From the cell containing the given text, extract its center point as [X, Y] coordinate. 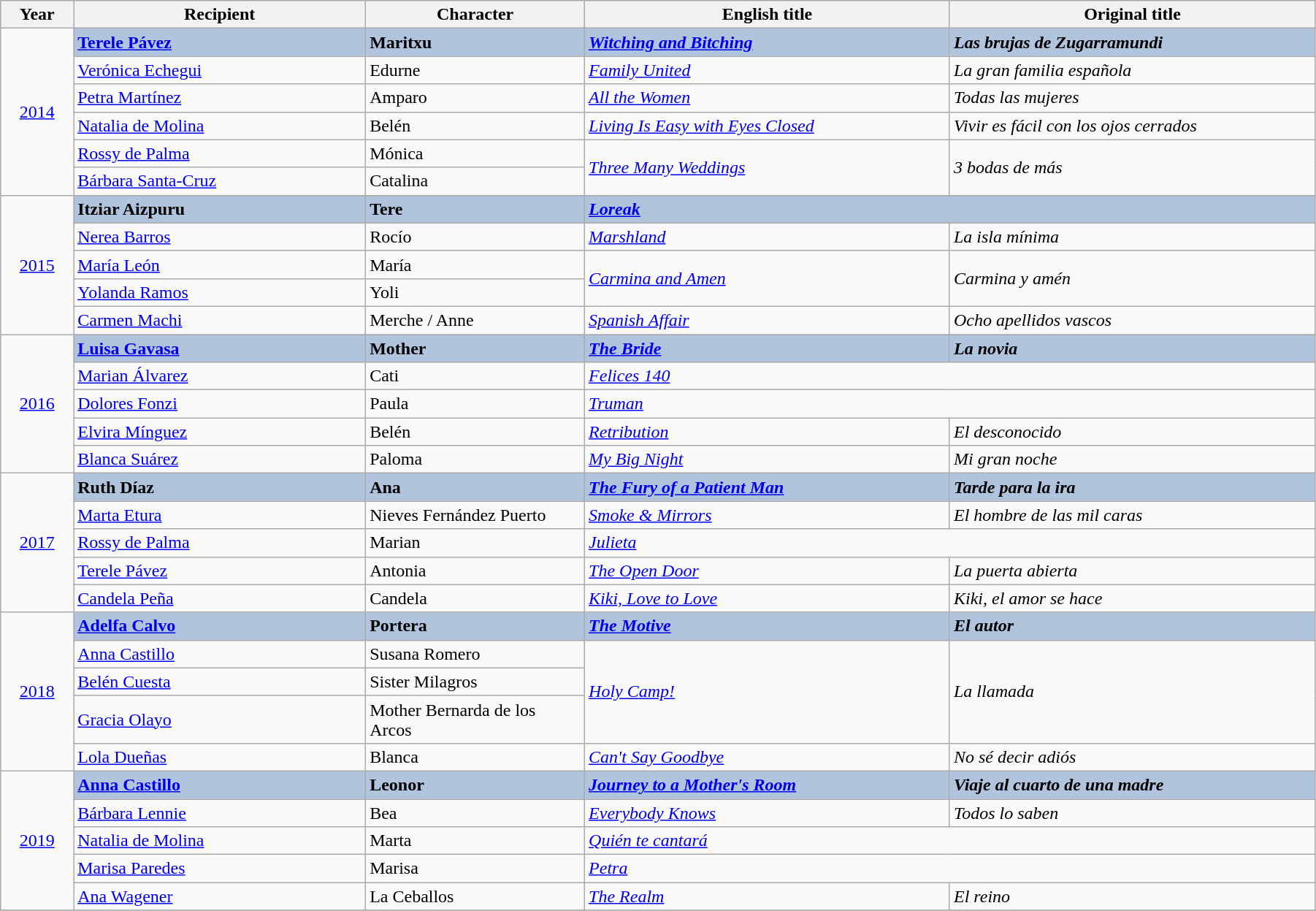
Yoli [475, 292]
Ocho apellidos vascos [1132, 320]
Elvira Mínguez [220, 432]
Holy Camp! [768, 691]
The Motive [768, 626]
El hombre de las mil caras [1132, 515]
Bárbara Santa-Cruz [220, 181]
Nieves Fernández Puerto [475, 515]
El desconocido [1132, 432]
All the Women [768, 98]
Carmina y amén [1132, 278]
Character [475, 15]
Can't Say Goodbye [768, 757]
Year [37, 15]
Paloma [475, 460]
La novia [1132, 348]
2014 [37, 112]
Paula [475, 404]
Sister Milagros [475, 682]
Carmina and Amen [768, 278]
La Ceballos [475, 896]
The Open Door [768, 571]
Edurne [475, 70]
Rocío [475, 237]
Three Many Weddings [768, 167]
Ruth Díaz [220, 487]
Marshland [768, 237]
La puerta abierta [1132, 571]
Blanca Suárez [220, 460]
La llamada [1132, 691]
Gracia Olayo [220, 719]
Ana Wagener [220, 896]
Kiki, el amor se hace [1132, 598]
El reino [1132, 896]
Mi gran noche [1132, 460]
Everybody Knows [768, 813]
La gran familia española [1132, 70]
María [475, 264]
Maritxu [475, 42]
El autor [1132, 626]
Felices 140 [950, 376]
The Realm [768, 896]
2019 [37, 840]
Marian Álvarez [220, 376]
Portera [475, 626]
Tarde para la ira [1132, 487]
Smoke & Mirrors [768, 515]
Susana Romero [475, 654]
Petra [950, 869]
Bea [475, 813]
Catalina [475, 181]
The Bride [768, 348]
2016 [37, 404]
No sé decir adiós [1132, 757]
Kiki, Love to Love [768, 598]
Merche / Anne [475, 320]
Bárbara Lennie [220, 813]
Candela [475, 598]
English title [768, 15]
2015 [37, 264]
The Fury of a Patient Man [768, 487]
Todos lo saben [1132, 813]
Journey to a Mother's Room [768, 785]
Ana [475, 487]
Todas las mujeres [1132, 98]
Spanish Affair [768, 320]
Marta Etura [220, 515]
Quién te cantará [950, 841]
2017 [37, 543]
Mother [475, 348]
2018 [37, 691]
Adelfa Calvo [220, 626]
Yolanda Ramos [220, 292]
Mother Bernarda de los Arcos [475, 719]
Loreak [950, 209]
Dolores Fonzi [220, 404]
Antonia [475, 571]
Verónica Echegui [220, 70]
Marisa Paredes [220, 869]
Viaje al cuarto de una madre [1132, 785]
Marian [475, 543]
Carmen Machi [220, 320]
La isla mínima [1132, 237]
Tere [475, 209]
Las brujas de Zugarramundi [1132, 42]
Nerea Barros [220, 237]
Julieta [950, 543]
Leonor [475, 785]
María León [220, 264]
Lola Dueñas [220, 757]
Truman [950, 404]
Luisa Gavasa [220, 348]
Witching and Bitching [768, 42]
Family United [768, 70]
My Big Night [768, 460]
Living Is Easy with Eyes Closed [768, 126]
3 bodas de más [1132, 167]
Marta [475, 841]
Petra Martínez [220, 98]
Retribution [768, 432]
Marisa [475, 869]
Blanca [475, 757]
Belén Cuesta [220, 682]
Vivir es fácil con los ojos cerrados [1132, 126]
Amparo [475, 98]
Cati [475, 376]
Recipient [220, 15]
Original title [1132, 15]
Mónica [475, 153]
Itziar Aizpuru [220, 209]
Candela Peña [220, 598]
